Capture the cell that displays the provided text and extract its (x, y) central coordinate. 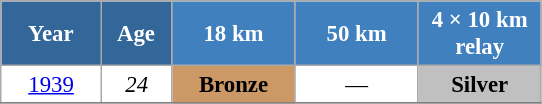
Year (52, 34)
Bronze (234, 85)
Age (136, 34)
1939 (52, 85)
18 km (234, 34)
4 × 10 km relay (480, 34)
50 km (356, 34)
— (356, 85)
Silver (480, 85)
24 (136, 85)
